Find where the given text appears and provide that cell's center as [x, y] coordinate. 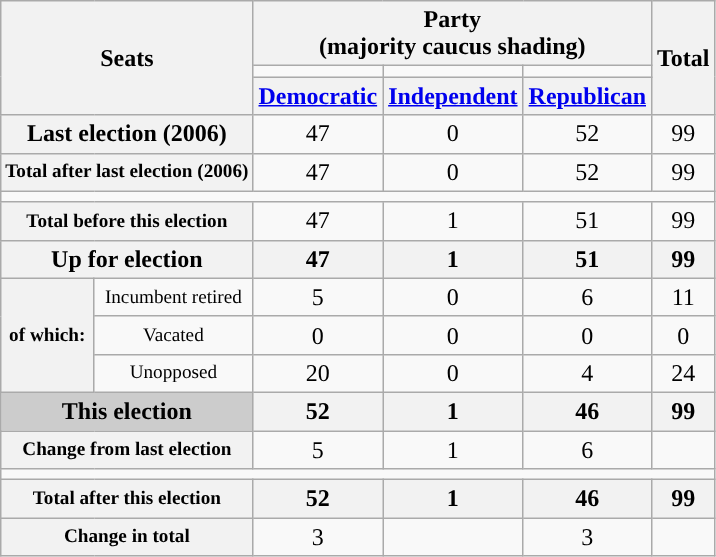
Democratic [318, 96]
Last election (2006) [127, 134]
Total after this election [127, 499]
Unopposed [174, 373]
Total [684, 58]
Independent [453, 96]
Incumbent retired [174, 297]
Vacated [174, 335]
24 [684, 373]
Party(majority caucus shading) [452, 34]
Total after last election (2006) [127, 172]
11 [684, 297]
of which: [48, 335]
This election [127, 411]
Total before this election [127, 221]
Up for election [127, 259]
Republican [587, 96]
4 [587, 373]
Change in total [127, 537]
Seats [127, 58]
Change from last election [127, 449]
20 [318, 373]
